Return [X, Y] of the center of cell containing provided text 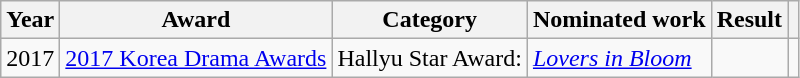
Result [749, 20]
Award [196, 20]
Nominated work [619, 20]
2017 Korea Drama Awards [196, 58]
Year [30, 20]
2017 [30, 58]
Category [430, 20]
Hallyu Star Award: [430, 58]
Lovers in Bloom [619, 58]
